Find where the given text appears and provide that cell's center as (x, y) coordinate. 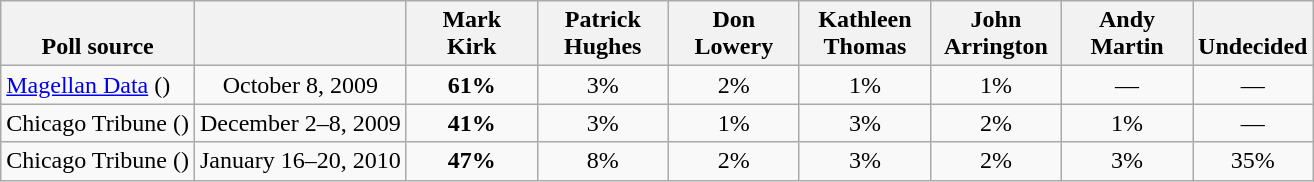
Poll source (98, 34)
41% (472, 123)
AndyMartin (1128, 34)
December 2–8, 2009 (300, 123)
JohnArrington (996, 34)
8% (602, 161)
January 16–20, 2010 (300, 161)
Magellan Data () (98, 85)
47% (472, 161)
October 8, 2009 (300, 85)
MarkKirk (472, 34)
61% (472, 85)
DonLowery (734, 34)
Undecided (1253, 34)
35% (1253, 161)
KathleenThomas (864, 34)
PatrickHughes (602, 34)
